Extract the (x, y) coordinate from the center of the cell holding the provided text.  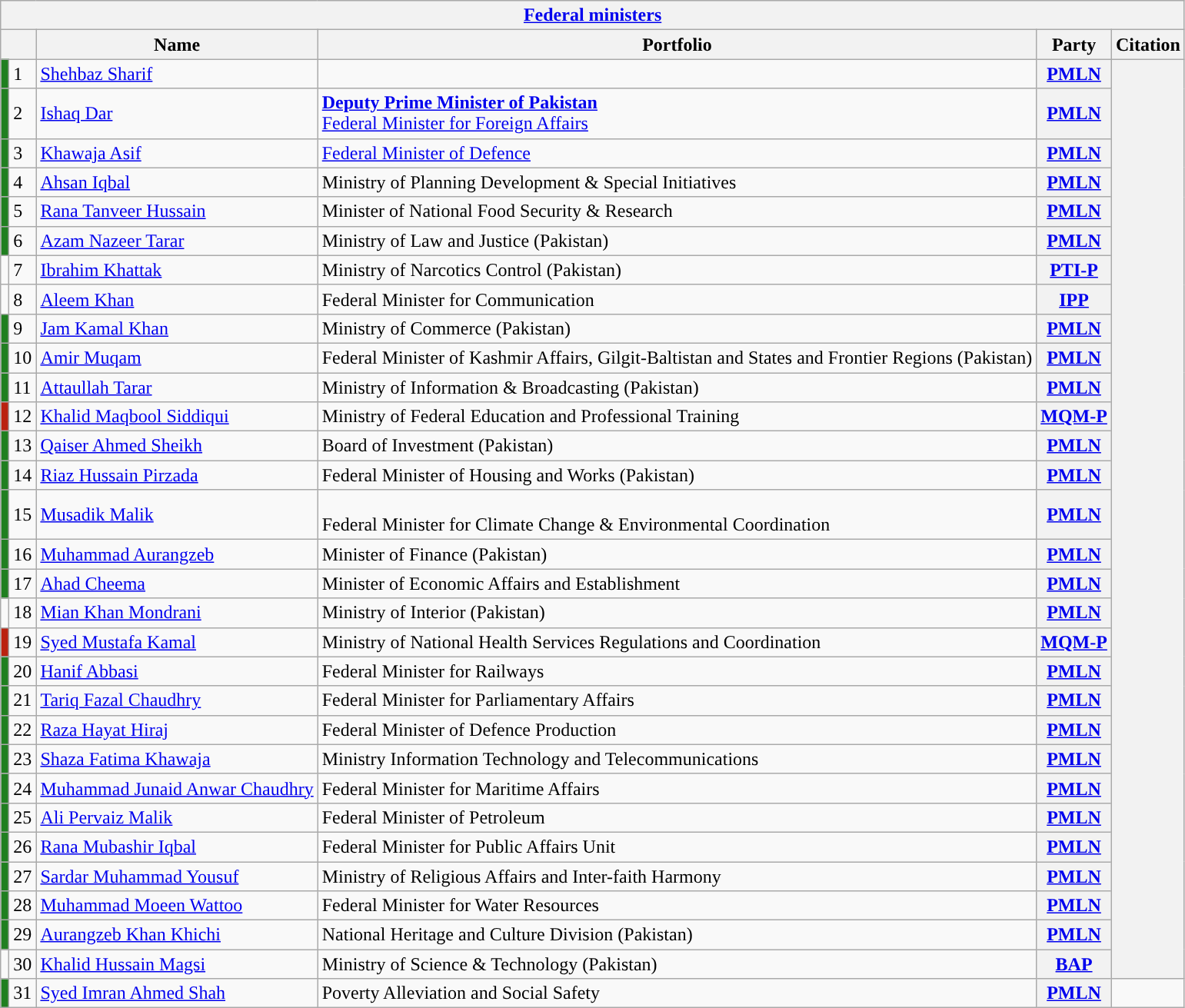
Muhammad Aurangzeb (177, 554)
Hanif Abbasi (177, 671)
Mian Khan Mondrani (177, 613)
5 (23, 211)
22 (23, 730)
Ministry of Commerce (Pakistan) (677, 328)
Federal Minister of Petroleum (677, 817)
Sardar Muhammad Yousuf (177, 876)
28 (23, 906)
Ministry of Federal Education and Professional Training (677, 417)
Azam Nazeer Tarar (177, 241)
10 (23, 358)
7 (23, 270)
2 (23, 114)
20 (23, 671)
Federal Minister for Water Resources (677, 906)
Federal Minister for Communication (677, 299)
Attaullah Tarar (177, 387)
Ishaq Dar (177, 114)
Federal ministers (593, 15)
15 (23, 515)
Board of Investment (Pakistan) (677, 446)
24 (23, 788)
Aleem Khan (177, 299)
11 (23, 387)
Ministry of Planning Development & Special Initiatives (677, 182)
Portfolio (677, 45)
14 (23, 475)
16 (23, 554)
27 (23, 876)
12 (23, 417)
Ahad Cheema (177, 584)
4 (23, 182)
Ministry of Information & Broadcasting (Pakistan) (677, 387)
Ibrahim Khattak (177, 270)
17 (23, 584)
Qaiser Ahmed Sheikh (177, 446)
Ahsan Iqbal (177, 182)
Poverty Alleviation and Social Safety (677, 993)
Khalid Hussain Magsi (177, 964)
9 (23, 328)
31 (23, 993)
National Heritage and Culture Division (Pakistan) (677, 935)
IPP (1074, 299)
Syed Mustafa Kamal (177, 642)
Minister of Finance (Pakistan) (677, 554)
PTI-P (1074, 270)
Federal Minister of Defence Production (677, 730)
Muhammad Moeen Wattoo (177, 906)
Federal Minister of Defence (677, 153)
Ali Pervaiz Malik (177, 817)
Federal Minister of Kashmir Affairs, Gilgit-Baltistan and States and Frontier Regions (Pakistan) (677, 358)
Tariq Fazal Chaudhry (177, 700)
Ministry of Religious Affairs and Inter-faith Harmony (677, 876)
Jam Kamal Khan (177, 328)
Federal Minister for Public Affairs Unit (677, 847)
Federal Minister of Housing and Works (Pakistan) (677, 475)
Ministry of Narcotics Control (Pakistan) (677, 270)
23 (23, 759)
Shaza Fatima Khawaja (177, 759)
29 (23, 935)
Party (1074, 45)
6 (23, 241)
Ministry of Interior (Pakistan) (677, 613)
Name (177, 45)
3 (23, 153)
Federal Minister for Railways (677, 671)
Federal Minister for Maritime Affairs (677, 788)
Khalid Maqbool Siddiqui (177, 417)
1 (23, 74)
Syed Imran Ahmed Shah (177, 993)
Ministry of Science & Technology (Pakistan) (677, 964)
Federal Minister for Parliamentary Affairs (677, 700)
13 (23, 446)
Federal Minister for Climate Change & Environmental Coordination (677, 515)
8 (23, 299)
Rana Tanveer Hussain (177, 211)
Musadik Malik (177, 515)
Citation (1147, 45)
21 (23, 700)
Aurangzeb Khan Khichi (177, 935)
Rana Mubashir Iqbal (177, 847)
Amir Muqam (177, 358)
Muhammad Junaid Anwar Chaudhry (177, 788)
Deputy Prime Minister of PakistanFederal Minister for Foreign Affairs (677, 114)
Shehbaz Sharif (177, 74)
Riaz Hussain Pirzada (177, 475)
Minister of National Food Security & Research (677, 211)
25 (23, 817)
Raza Hayat Hiraj (177, 730)
30 (23, 964)
Khawaja Asif (177, 153)
26 (23, 847)
Ministry of National Health Services Regulations and Coordination (677, 642)
BAP (1074, 964)
Ministry of Law and Justice (Pakistan) (677, 241)
Minister of Economic Affairs and Establishment (677, 584)
18 (23, 613)
19 (23, 642)
Ministry Information Technology and Telecommunications (677, 759)
